Scan for the cell matching the given text and deliver its [x, y] coordinate at center. 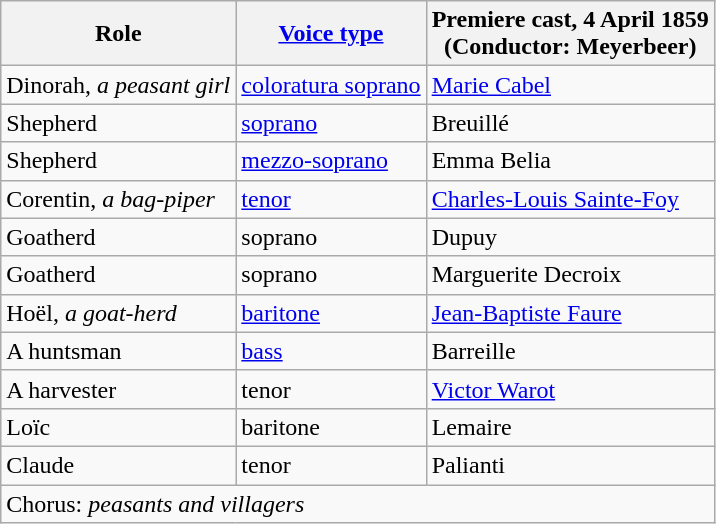
Role [118, 34]
Premiere cast, 4 April 1859(Conductor: Meyerbeer) [570, 34]
mezzo-soprano [331, 161]
Dupuy [570, 237]
Marguerite Decroix [570, 275]
Jean-Baptiste Faure [570, 313]
Charles-Louis Sainte-Foy [570, 199]
Chorus: peasants and villagers [358, 503]
Corentin, a bag-piper [118, 199]
Marie Cabel [570, 85]
Voice type [331, 34]
A huntsman [118, 351]
Lemaire [570, 427]
Barreille [570, 351]
Loïc [118, 427]
bass [331, 351]
Emma Belia [570, 161]
Hoël, a goat-herd [118, 313]
Claude [118, 465]
Palianti [570, 465]
Dinorah, a peasant girl [118, 85]
A harvester [118, 389]
Breuillé [570, 123]
Victor Warot [570, 389]
coloratura soprano [331, 85]
